Identify which cell holds the provided text, then report its [X, Y] central coordinate. 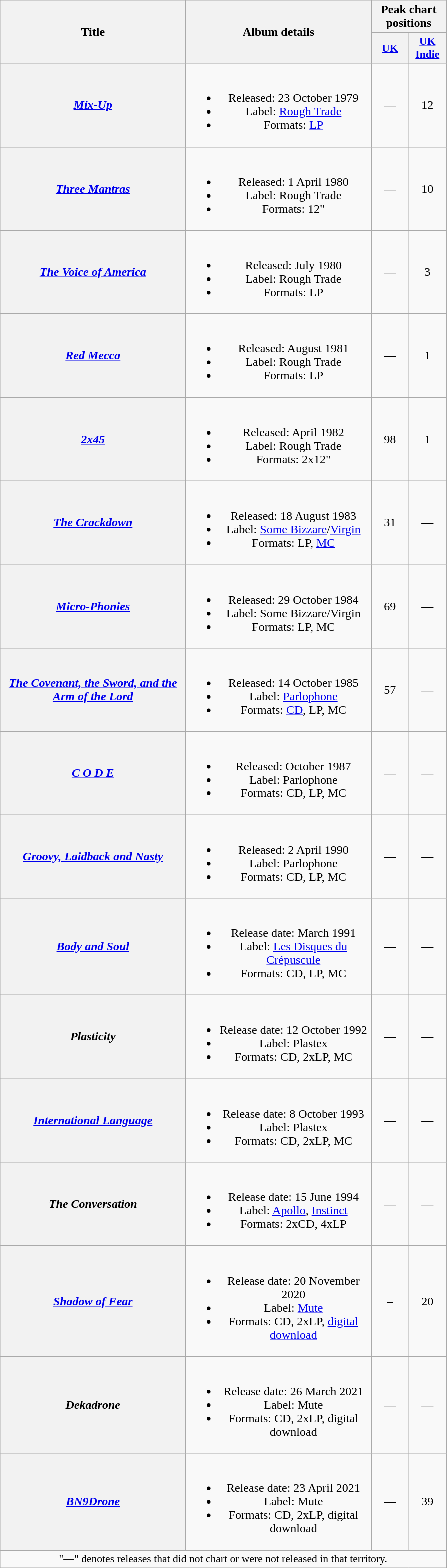
Released: April 1982Label: Rough TradeFormats: 2x12" [279, 439]
Released: October 1987Label: ParlophoneFormats: CD, LP, MC [279, 773]
10 [428, 189]
– [390, 1301]
Released: 14 October 1985Label: ParlophoneFormats: CD, LP, MC [279, 690]
Release date: 15 June 1994Label: Apollo, InstinctFormats: 2xCD, 4xLP [279, 1204]
31 [390, 523]
Released: 23 October 1979Label: Rough TradeFormats: LP [279, 105]
Groovy, Laidback and Nasty [93, 856]
Released: July 1980Label: Rough TradeFormats: LP [279, 272]
Body and Soul [93, 947]
Released: 29 October 1984Label: Some Bizzare/VirginFormats: LP, MC [279, 606]
3 [428, 272]
International Language [93, 1120]
2x45 [93, 439]
The Crackdown [93, 523]
The Covenant, the Sword, and the Arm of the Lord [93, 690]
UK [390, 48]
Album details [279, 32]
"—" denotes releases that did not chart or were not released in that territory. [223, 1559]
Release date: 23 April 2021Label: MuteFormats: CD, 2xLP, digital download [279, 1502]
Release date: March 1991Label: Les Disques du CrépusculeFormats: CD, LP, MC [279, 947]
Release date: 8 October 1993Label: PlastexFormats: CD, 2xLP, MC [279, 1120]
Released: 1 April 1980Label: Rough TradeFormats: 12" [279, 189]
Mix-Up [93, 105]
The Conversation [93, 1204]
12 [428, 105]
C O D E [93, 773]
Peak chart positions [409, 17]
Release date: 20 November 2020Label: MuteFormats: CD, 2xLP, digital download [279, 1301]
Shadow of Fear [93, 1301]
Micro-Phonies [93, 606]
Released: August 1981Label: Rough TradeFormats: LP [279, 356]
The Voice of America [93, 272]
UKIndie [428, 48]
Released: 2 April 1990Label: ParlophoneFormats: CD, LP, MC [279, 856]
98 [390, 439]
Red Mecca [93, 356]
39 [428, 1502]
20 [428, 1301]
Three Mantras [93, 189]
Dekadrone [93, 1405]
Release date: 12 October 1992Label: PlastexFormats: CD, 2xLP, MC [279, 1037]
Plasticity [93, 1037]
Release date: 26 March 2021Label: MuteFormats: CD, 2xLP, digital download [279, 1405]
57 [390, 690]
BN9Drone [93, 1502]
69 [390, 606]
Title [93, 32]
Released: 18 August 1983Label: Some Bizzare/VirginFormats: LP, MC [279, 523]
